From the cell containing the given text, extract its center point as (x, y) coordinate. 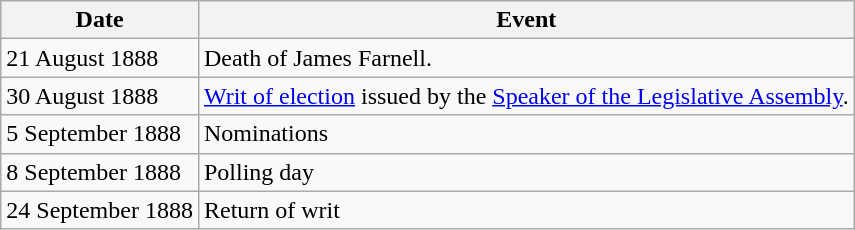
Date (100, 20)
30 August 1888 (100, 96)
Death of James Farnell. (526, 58)
Event (526, 20)
Writ of election issued by the Speaker of the Legislative Assembly. (526, 96)
24 September 1888 (100, 210)
Polling day (526, 172)
5 September 1888 (100, 134)
21 August 1888 (100, 58)
Return of writ (526, 210)
Nominations (526, 134)
8 September 1888 (100, 172)
